Determine the [x, y] coordinate at the center of the cell enclosing the given text.  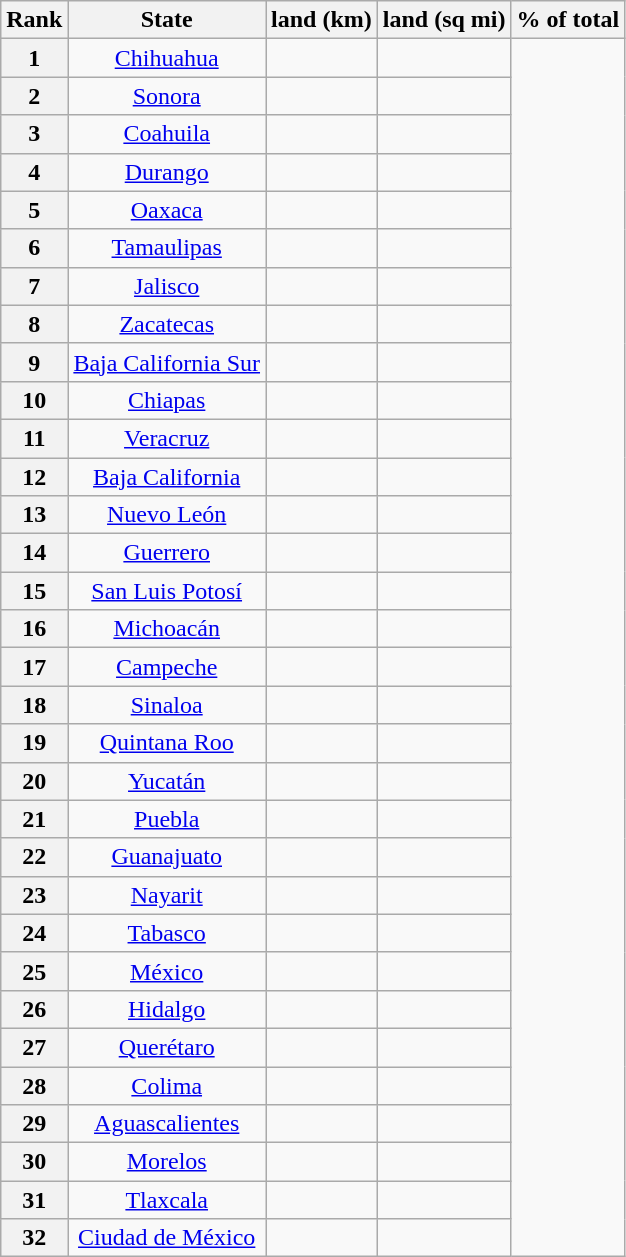
11 [34, 438]
Baja California Sur [167, 362]
Querétaro [167, 1047]
land (km) [322, 20]
Coahuila [167, 134]
15 [34, 591]
Zacatecas [167, 324]
% of total [568, 20]
21 [34, 819]
Ciudad de México [167, 1238]
Chiapas [167, 400]
Tlaxcala [167, 1200]
2 [34, 96]
16 [34, 629]
Yucatán [167, 781]
Chihuahua [167, 58]
27 [34, 1047]
Tabasco [167, 933]
8 [34, 324]
9 [34, 362]
Baja California [167, 477]
18 [34, 705]
Morelos [167, 1162]
10 [34, 400]
Aguascalientes [167, 1124]
24 [34, 933]
San Luis Potosí [167, 591]
Durango [167, 172]
28 [34, 1085]
Guanajuato [167, 857]
22 [34, 857]
Veracruz [167, 438]
Sinaloa [167, 705]
13 [34, 515]
Jalisco [167, 286]
29 [34, 1124]
4 [34, 172]
Tamaulipas [167, 248]
Puebla [167, 819]
Hidalgo [167, 1009]
1 [34, 58]
25 [34, 971]
6 [34, 248]
17 [34, 667]
State [167, 20]
Campeche [167, 667]
20 [34, 781]
26 [34, 1009]
Rank [34, 20]
32 [34, 1238]
14 [34, 553]
30 [34, 1162]
land (sq mi) [444, 20]
Nayarit [167, 895]
Guerrero [167, 553]
Sonora [167, 96]
Quintana Roo [167, 743]
19 [34, 743]
Michoacán [167, 629]
Nuevo León [167, 515]
12 [34, 477]
31 [34, 1200]
23 [34, 895]
México [167, 971]
Colima [167, 1085]
3 [34, 134]
Oaxaca [167, 210]
5 [34, 210]
7 [34, 286]
